Identify which cell holds the provided text, then report its (x, y) central coordinate. 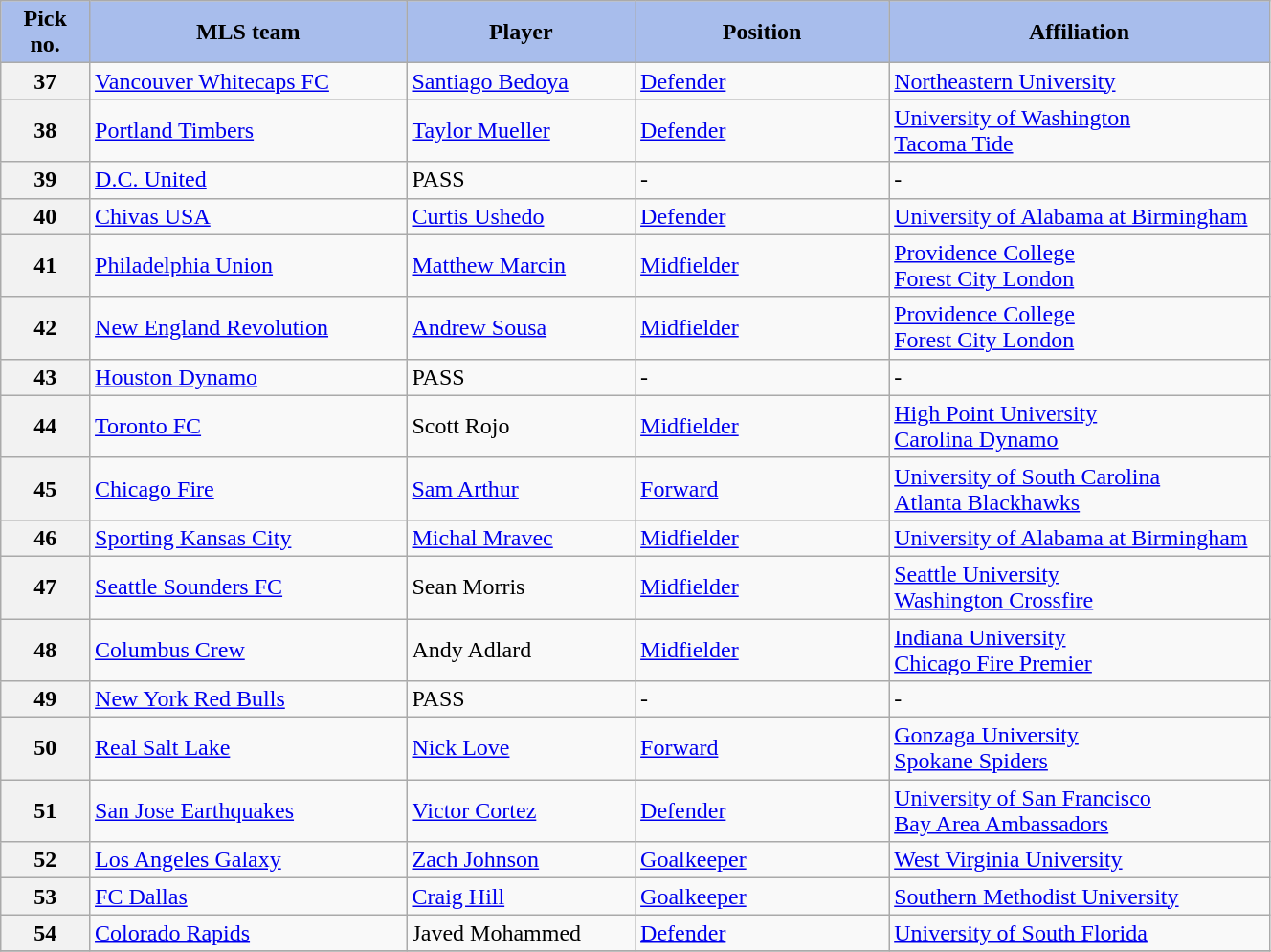
Santiago Bedoya (521, 81)
50 (46, 748)
New England Revolution (249, 327)
San Jose Earthquakes (249, 811)
47 (46, 587)
High Point UniversityCarolina Dynamo (1080, 427)
Toronto FC (249, 427)
52 (46, 860)
D.C. United (249, 180)
40 (46, 216)
Matthew Marcin (521, 266)
Sporting Kansas City (249, 538)
Seattle UniversityWashington Crossfire (1080, 587)
Taylor Mueller (521, 130)
Craig Hill (521, 897)
Chicago Fire (249, 488)
New York Red Bulls (249, 699)
Colorado Rapids (249, 933)
49 (46, 699)
University of WashingtonTacoma Tide (1080, 130)
MLS team (249, 33)
54 (46, 933)
38 (46, 130)
42 (46, 327)
Victor Cortez (521, 811)
Andrew Sousa (521, 327)
Houston Dynamo (249, 377)
Andy Adlard (521, 649)
Los Angeles Galaxy (249, 860)
46 (46, 538)
Portland Timbers (249, 130)
45 (46, 488)
University of San FranciscoBay Area Ambassadors (1080, 811)
West Virginia University (1080, 860)
Scott Rojo (521, 427)
51 (46, 811)
Real Salt Lake (249, 748)
Nick Love (521, 748)
University of South CarolinaAtlanta Blackhawks (1080, 488)
Sean Morris (521, 587)
Columbus Crew (249, 649)
44 (46, 427)
Gonzaga UniversitySpokane Spiders (1080, 748)
Curtis Ushedo (521, 216)
Michal Mravec (521, 538)
Chivas USA (249, 216)
Javed Mohammed (521, 933)
43 (46, 377)
Philadelphia Union (249, 266)
Position (762, 33)
37 (46, 81)
39 (46, 180)
Northeastern University (1080, 81)
41 (46, 266)
Sam Arthur (521, 488)
Pick no. (46, 33)
53 (46, 897)
FC Dallas (249, 897)
Seattle Sounders FC (249, 587)
48 (46, 649)
Player (521, 33)
Affiliation (1080, 33)
Vancouver Whitecaps FC (249, 81)
Indiana UniversityChicago Fire Premier (1080, 649)
University of South Florida (1080, 933)
Southern Methodist University (1080, 897)
Zach Johnson (521, 860)
